Scan for the cell matching the given text and deliver its [x, y] coordinate at center. 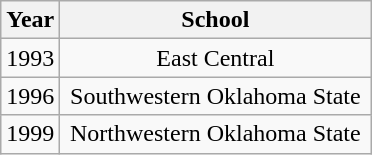
Year [30, 20]
School [216, 20]
East Central [216, 58]
Southwestern Oklahoma State [216, 96]
1996 [30, 96]
1993 [30, 58]
1999 [30, 134]
Northwestern Oklahoma State [216, 134]
